Return the [X, Y] coordinate for the center point of the cell that contains the specified text.  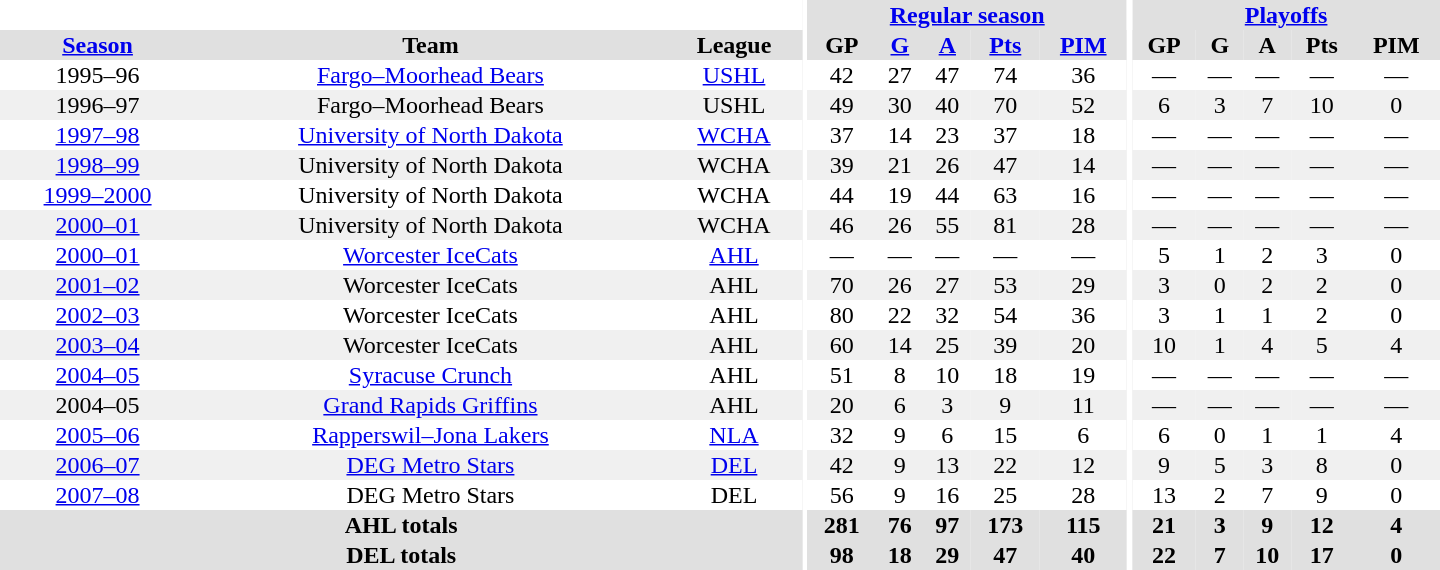
2001–02 [98, 285]
AHL totals [401, 525]
60 [842, 345]
53 [1006, 285]
1999–2000 [98, 195]
Rapperswil–Jona Lakers [430, 435]
52 [1084, 105]
2003–04 [98, 345]
1997–98 [98, 135]
Playoffs [1286, 15]
2006–07 [98, 465]
1998–99 [98, 165]
1995–96 [98, 75]
81 [1006, 225]
11 [1084, 405]
55 [948, 225]
DEL totals [401, 555]
49 [842, 105]
Team [430, 45]
2005–06 [98, 435]
League [734, 45]
2007–08 [98, 495]
173 [1006, 525]
Season [98, 45]
Syracuse Crunch [430, 375]
63 [1006, 195]
74 [1006, 75]
51 [842, 375]
56 [842, 495]
281 [842, 525]
NLA [734, 435]
2002–03 [98, 315]
97 [948, 525]
46 [842, 225]
76 [900, 525]
Regular season [968, 15]
17 [1322, 555]
54 [1006, 315]
23 [948, 135]
98 [842, 555]
80 [842, 315]
1996–97 [98, 105]
115 [1084, 525]
30 [900, 105]
Grand Rapids Griffins [430, 405]
15 [1006, 435]
